Identify which cell holds the provided text, then report its (x, y) central coordinate. 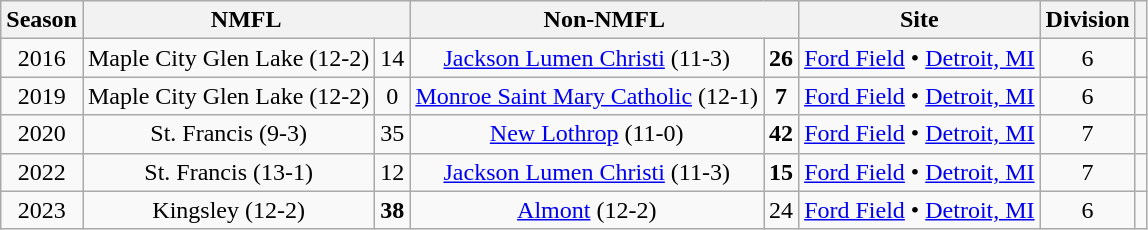
2016 (42, 58)
12 (392, 172)
St. Francis (13-1) (228, 172)
26 (782, 58)
24 (782, 210)
0 (392, 96)
35 (392, 134)
Site (920, 20)
Kingsley (12-2) (228, 210)
42 (782, 134)
38 (392, 210)
Season (42, 20)
2022 (42, 172)
Division (1088, 20)
Monroe Saint Mary Catholic (12-1) (587, 96)
NMFL (246, 20)
New Lothrop (11-0) (587, 134)
2020 (42, 134)
14 (392, 58)
Non-NMFL (604, 20)
St. Francis (9-3) (228, 134)
2023 (42, 210)
Almont (12-2) (587, 210)
2019 (42, 96)
15 (782, 172)
